From the cell containing the given text, extract its center point as [x, y] coordinate. 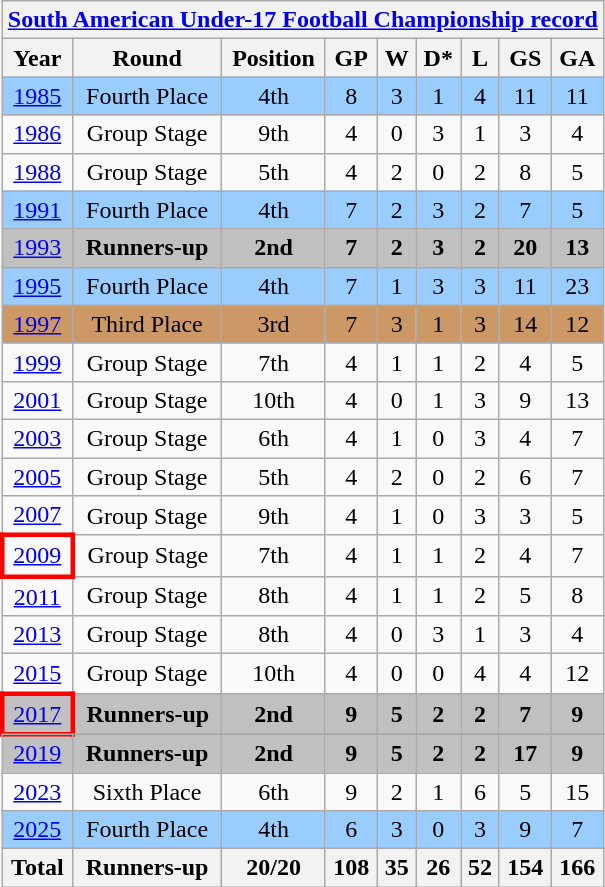
2003 [37, 438]
2013 [37, 635]
W [396, 58]
1995 [37, 286]
2015 [37, 674]
2001 [37, 400]
2005 [37, 477]
GS [525, 58]
1997 [37, 324]
35 [396, 868]
14 [525, 324]
1991 [37, 210]
15 [577, 791]
26 [438, 868]
GP [351, 58]
23 [577, 286]
20/20 [274, 868]
2017 [37, 714]
L [480, 58]
2025 [37, 830]
3rd [274, 324]
1999 [37, 362]
52 [480, 868]
17 [525, 753]
1988 [37, 172]
Round [146, 58]
2007 [37, 516]
Third Place [146, 324]
Sixth Place [146, 791]
108 [351, 868]
Year [37, 58]
1986 [37, 134]
South American Under-17 Football Championship record [302, 20]
1993 [37, 248]
154 [525, 868]
Total [37, 868]
166 [577, 868]
2019 [37, 753]
2011 [37, 596]
GA [577, 58]
20 [525, 248]
D* [438, 58]
1985 [37, 96]
2009 [37, 556]
Position [274, 58]
2023 [37, 791]
